Pinpoint the cell where the given text exists, returning its (X, Y) midpoint coordinate. 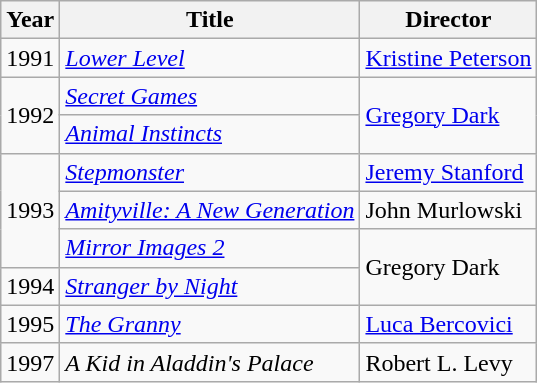
Stepmonster (210, 172)
1995 (30, 324)
A Kid in Aladdin's Palace (210, 362)
1992 (30, 115)
Stranger by Night (210, 286)
Kristine Peterson (448, 58)
Robert L. Levy (448, 362)
1991 (30, 58)
Year (30, 20)
The Granny (210, 324)
Animal Instincts (210, 134)
1993 (30, 210)
Secret Games (210, 96)
Mirror Images 2 (210, 248)
Jeremy Stanford (448, 172)
Director (448, 20)
Amityville: A New Generation (210, 210)
1994 (30, 286)
1997 (30, 362)
Lower Level (210, 58)
Luca Bercovici (448, 324)
John Murlowski (448, 210)
Title (210, 20)
